Return [x, y] of the center of cell containing provided text 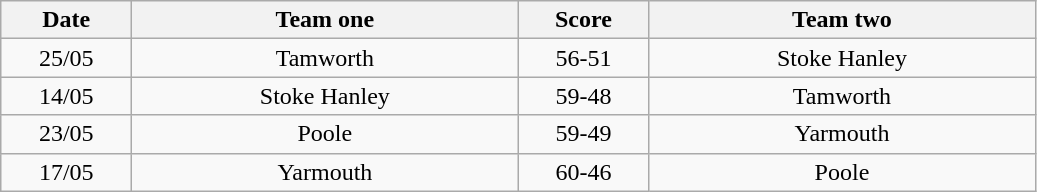
Score [584, 20]
23/05 [66, 134]
17/05 [66, 172]
Date [66, 20]
Team one [325, 20]
56-51 [584, 58]
59-48 [584, 96]
14/05 [66, 96]
Team two [842, 20]
60-46 [584, 172]
25/05 [66, 58]
59-49 [584, 134]
